Pinpoint the cell where the given text exists, returning its (X, Y) midpoint coordinate. 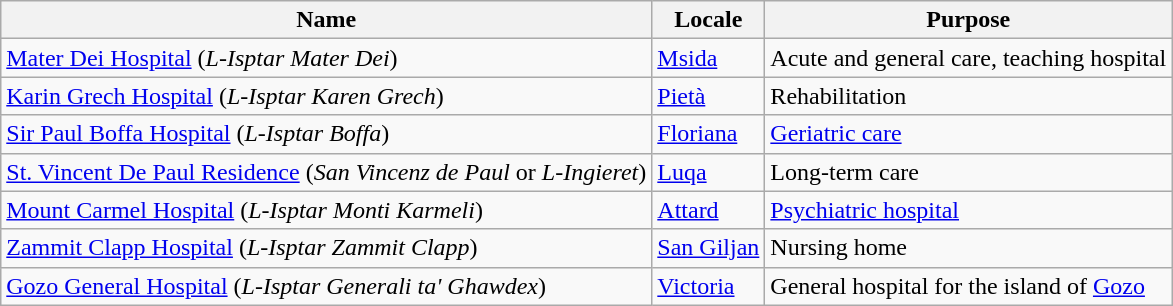
Mater Dei Hospital (L-Isptar Mater Dei) (326, 58)
Msida (708, 58)
San Giljan (708, 248)
Long-term care (968, 172)
Purpose (968, 20)
Nursing home (968, 248)
Victoria (708, 286)
Geriatric care (968, 134)
Sir Paul Boffa Hospital (L-Isptar Boffa) (326, 134)
Gozo General Hospital (L-Isptar Generali ta' Ghawdex) (326, 286)
Zammit Clapp Hospital (L-Isptar Zammit Clapp) (326, 248)
Name (326, 20)
Psychiatric hospital (968, 210)
Mount Carmel Hospital (L-Isptar Monti Karmeli) (326, 210)
Karin Grech Hospital (L-Isptar Karen Grech) (326, 96)
Pietà (708, 96)
Acute and general care, teaching hospital (968, 58)
Locale (708, 20)
General hospital for the island of Gozo (968, 286)
Luqa (708, 172)
Rehabilitation (968, 96)
Floriana (708, 134)
Attard (708, 210)
St. Vincent De Paul Residence (San Vincenz de Paul or L-Ingieret) (326, 172)
